Find where the given text appears and provide that cell's center as (x, y) coordinate. 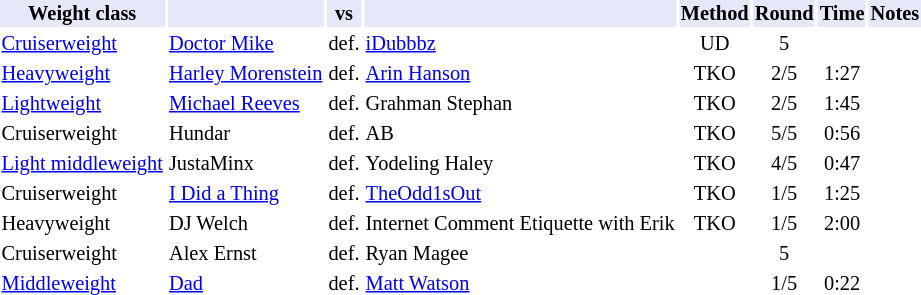
Arin Hanson (520, 74)
Round (784, 14)
Alex Ernst (245, 254)
Light middleweight (82, 164)
1:27 (842, 74)
AB (520, 134)
Weight class (82, 14)
Internet Comment Etiquette with Erik (520, 224)
I Did a Thing (245, 194)
5/5 (784, 134)
Notes (895, 14)
Ryan Magee (520, 254)
Lightweight (82, 104)
2:00 (842, 224)
1:45 (842, 104)
Michael Reeves (245, 104)
UD (714, 44)
TheOdd1sOut (520, 194)
Method (714, 14)
0:47 (842, 164)
DJ Welch (245, 224)
JustaMinx (245, 164)
Hundar (245, 134)
Grahman Stephan (520, 104)
iDubbbz (520, 44)
1:25 (842, 194)
Doctor Mike (245, 44)
4/5 (784, 164)
vs (344, 14)
Harley Morenstein (245, 74)
Yodeling Haley (520, 164)
Time (842, 14)
0:56 (842, 134)
